Output the [x, y] coordinate of the center of the cell containing the given text.  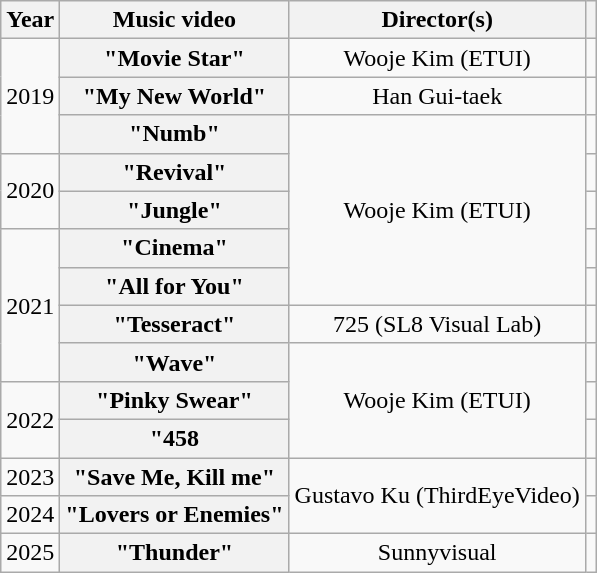
"Movie Star" [174, 58]
"Revival" [174, 172]
"All for You" [174, 286]
2025 [30, 553]
Year [30, 20]
"Cinema" [174, 248]
Music video [174, 20]
"Thunder" [174, 553]
2021 [30, 305]
"458 [174, 438]
Director(s) [437, 20]
"My New World" [174, 96]
"Pinky Swear" [174, 400]
Gustavo Ku (ThirdEyeVideo) [437, 496]
"Wave" [174, 362]
2022 [30, 419]
"Numb" [174, 134]
2023 [30, 477]
Sunnyvisual [437, 553]
2020 [30, 191]
Han Gui-taek [437, 96]
2024 [30, 515]
"Lovers or Enemies" [174, 515]
2019 [30, 96]
"Save Me, Kill me" [174, 477]
725 (SL8 Visual Lab) [437, 324]
"Jungle" [174, 210]
"Tesseract" [174, 324]
